Determine the (X, Y) coordinate at the center of the cell enclosing the given text.  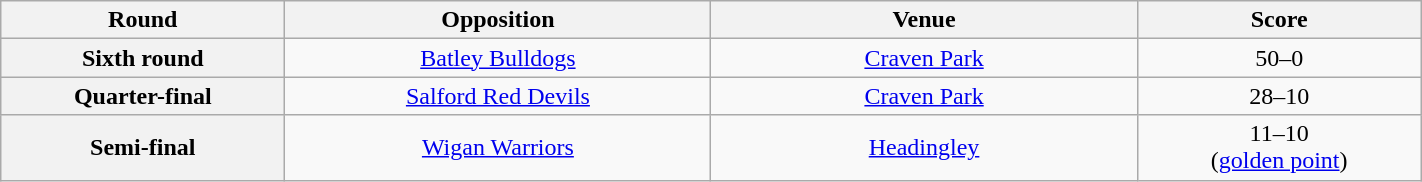
Salford Red Devils (498, 96)
Batley Bulldogs (498, 58)
50–0 (1279, 58)
Semi-final (143, 148)
Quarter-final (143, 96)
Score (1279, 20)
11–10(golden point) (1279, 148)
Venue (924, 20)
Headingley (924, 148)
Opposition (498, 20)
Sixth round (143, 58)
28–10 (1279, 96)
Wigan Warriors (498, 148)
Round (143, 20)
